From the cell containing the given text, extract its center point as [X, Y] coordinate. 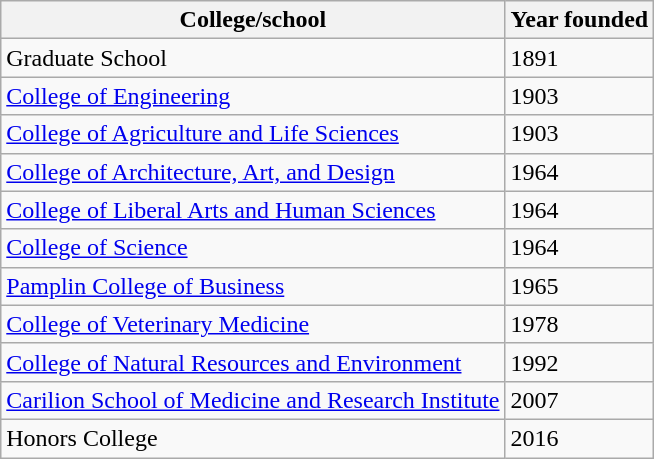
2007 [580, 400]
College of Agriculture and Life Sciences [253, 134]
Pamplin College of Business [253, 286]
College of Engineering [253, 96]
1965 [580, 286]
College/school [253, 20]
Carilion School of Medicine and Research Institute [253, 400]
2016 [580, 438]
College of Veterinary Medicine [253, 324]
Graduate School [253, 58]
1891 [580, 58]
College of Science [253, 248]
College of Natural Resources and Environment [253, 362]
College of Liberal Arts and Human Sciences [253, 210]
1992 [580, 362]
Year founded [580, 20]
College of Architecture, Art, and Design [253, 172]
1978 [580, 324]
Honors College [253, 438]
